Return [X, Y] of the center of cell containing provided text 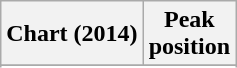
Peakposition [189, 34]
Chart (2014) [72, 34]
